Scan for the cell matching the given text and deliver its (X, Y) coordinate at center. 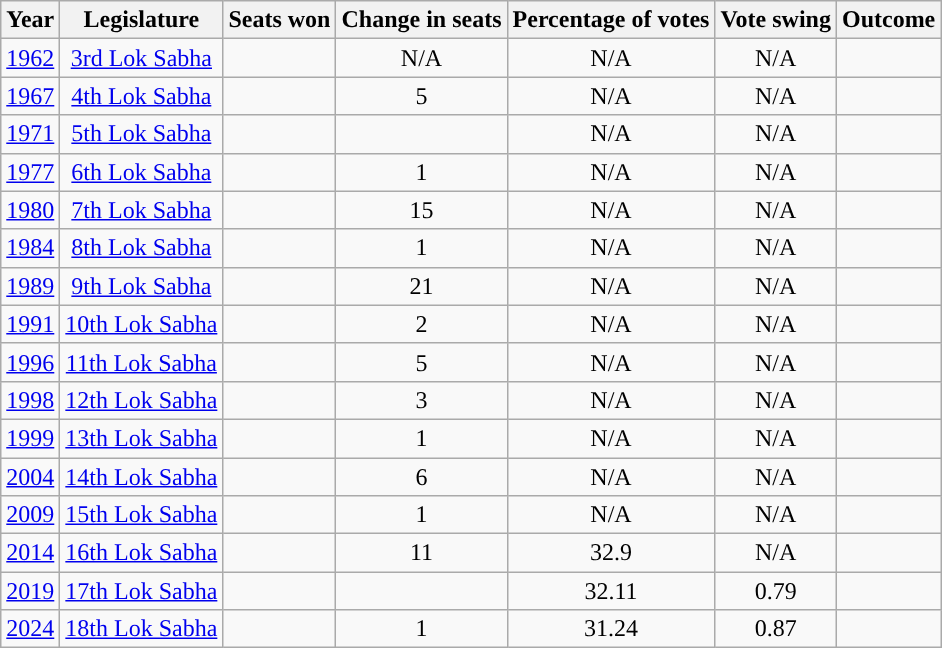
5th Lok Sabha (142, 134)
16th Lok Sabha (142, 553)
2 (422, 324)
Change in seats (422, 20)
14th Lok Sabha (142, 477)
31.24 (611, 629)
7th Lok Sabha (142, 210)
11 (422, 553)
9th Lok Sabha (142, 286)
0.79 (776, 591)
1984 (30, 248)
6 (422, 477)
13th Lok Sabha (142, 438)
32.11 (611, 591)
2019 (30, 591)
1967 (30, 96)
32.9 (611, 553)
2009 (30, 515)
Percentage of votes (611, 20)
12th Lok Sabha (142, 400)
1991 (30, 324)
1999 (30, 438)
11th Lok Sabha (142, 362)
6th Lok Sabha (142, 172)
17th Lok Sabha (142, 591)
0.87 (776, 629)
Vote swing (776, 20)
15 (422, 210)
Legislature (142, 20)
2014 (30, 553)
3 (422, 400)
21 (422, 286)
2024 (30, 629)
Outcome (888, 20)
1996 (30, 362)
15th Lok Sabha (142, 515)
1977 (30, 172)
4th Lok Sabha (142, 96)
18th Lok Sabha (142, 629)
10th Lok Sabha (142, 324)
1989 (30, 286)
2004 (30, 477)
Year (30, 20)
1962 (30, 58)
Seats won (280, 20)
1998 (30, 400)
8th Lok Sabha (142, 248)
1980 (30, 210)
1971 (30, 134)
3rd Lok Sabha (142, 58)
